Locate the cell with the specified text and output its [x, y] center coordinate. 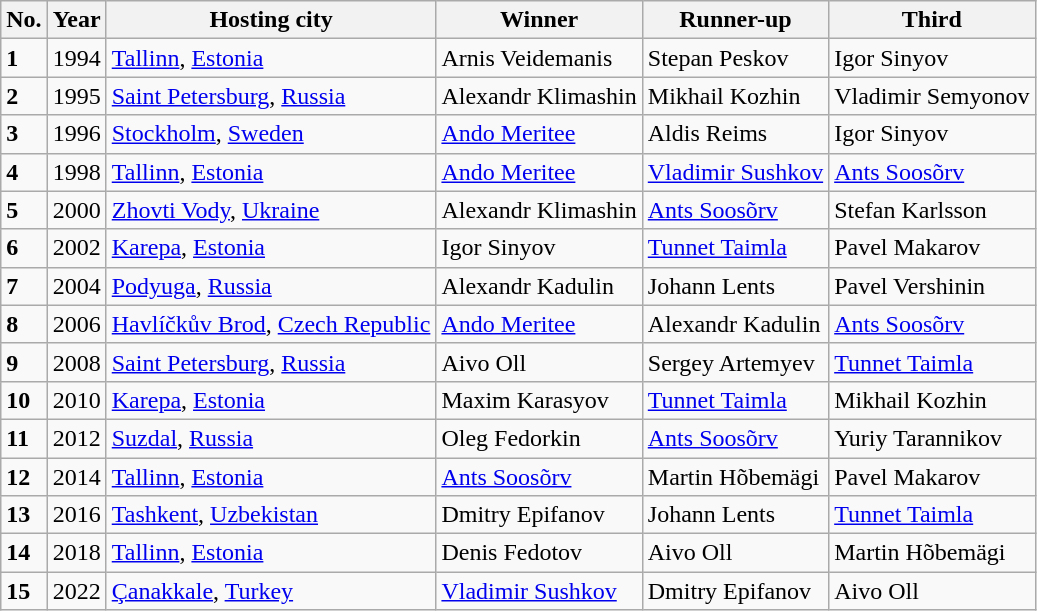
Denis Fedotov [539, 553]
Pavel Vershinin [932, 286]
1996 [76, 134]
2004 [76, 286]
Aldis Reims [735, 134]
2000 [76, 210]
11 [24, 438]
Tashkent, Uzbekistan [271, 515]
Podyuga, Russia [271, 286]
Oleg Fedorkin [539, 438]
2008 [76, 362]
No. [24, 20]
12 [24, 477]
1998 [76, 172]
2012 [76, 438]
10 [24, 400]
Sergey Artemyev [735, 362]
9 [24, 362]
4 [24, 172]
8 [24, 324]
Winner [539, 20]
15 [24, 591]
13 [24, 515]
Arnis Veidemanis [539, 58]
Runner-up [735, 20]
Havlíčkův Brod, Czech Republic [271, 324]
Hosting city [271, 20]
Maxim Karasyov [539, 400]
Vladimir Semyonov [932, 96]
3 [24, 134]
2 [24, 96]
Stepan Peskov [735, 58]
Third [932, 20]
Yuriy Tarannikov [932, 438]
7 [24, 286]
5 [24, 210]
Stockholm, Sweden [271, 134]
2014 [76, 477]
Year [76, 20]
6 [24, 248]
Suzdal, Russia [271, 438]
2018 [76, 553]
1 [24, 58]
1994 [76, 58]
14 [24, 553]
2002 [76, 248]
2006 [76, 324]
2016 [76, 515]
Stefan Karlsson [932, 210]
2022 [76, 591]
2010 [76, 400]
1995 [76, 96]
Çanakkale, Turkey [271, 591]
Zhovti Vody, Ukraine [271, 210]
